Extract the (X, Y) coordinate from the center of the cell holding the provided text.  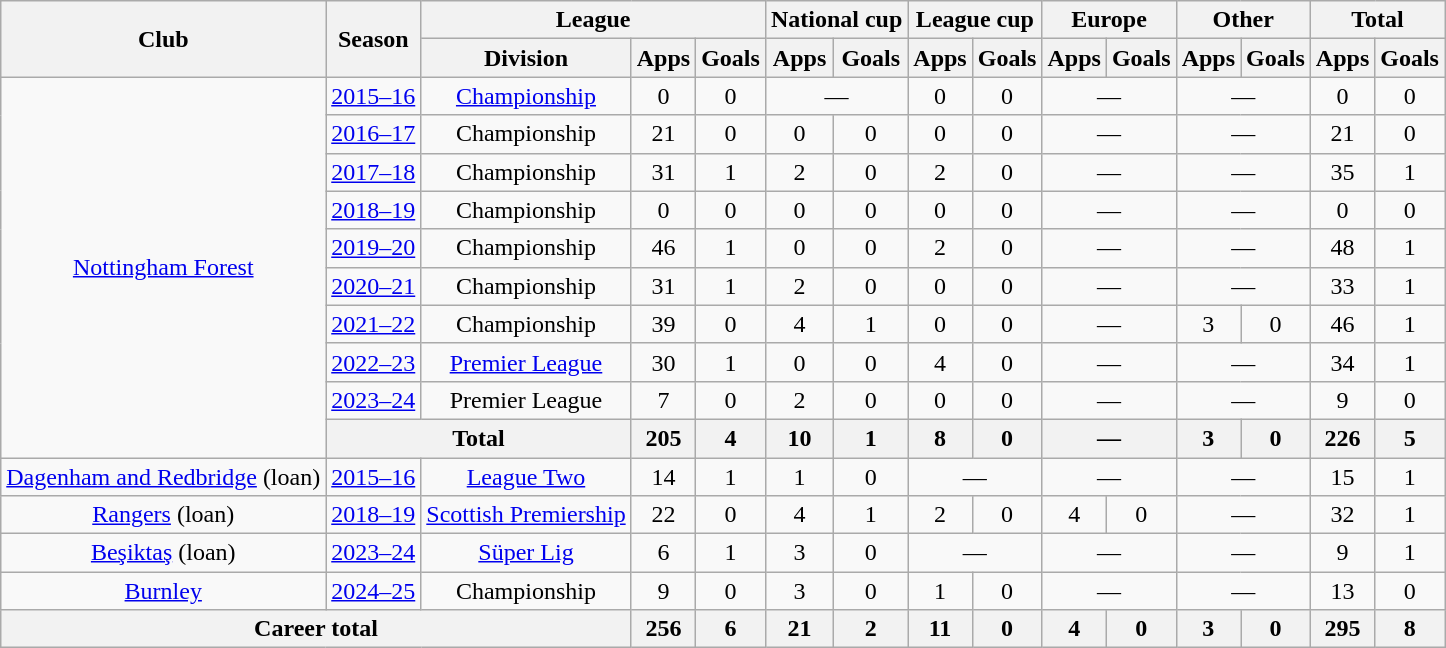
2022–23 (374, 362)
Europe (1109, 20)
Club (164, 39)
Dagenham and Redbridge (loan) (164, 477)
295 (1342, 629)
Süper Lig (526, 553)
35 (1342, 172)
32 (1342, 515)
34 (1342, 362)
National cup (836, 20)
48 (1342, 248)
Nottingham Forest (164, 268)
Beşiktaş (loan) (164, 553)
League cup (975, 20)
10 (799, 438)
League (594, 20)
2020–21 (374, 286)
Burnley (164, 591)
2024–25 (374, 591)
5 (1410, 438)
2019–20 (374, 248)
39 (663, 324)
30 (663, 362)
2016–17 (374, 134)
League Two (526, 477)
2017–18 (374, 172)
15 (1342, 477)
226 (1342, 438)
205 (663, 438)
Other (1243, 20)
Season (374, 39)
Scottish Premiership (526, 515)
11 (940, 629)
13 (1342, 591)
Rangers (loan) (164, 515)
22 (663, 515)
256 (663, 629)
Career total (316, 629)
Division (526, 58)
14 (663, 477)
2021–22 (374, 324)
7 (663, 400)
33 (1342, 286)
